Pinpoint the cell where the given text exists, returning its (X, Y) midpoint coordinate. 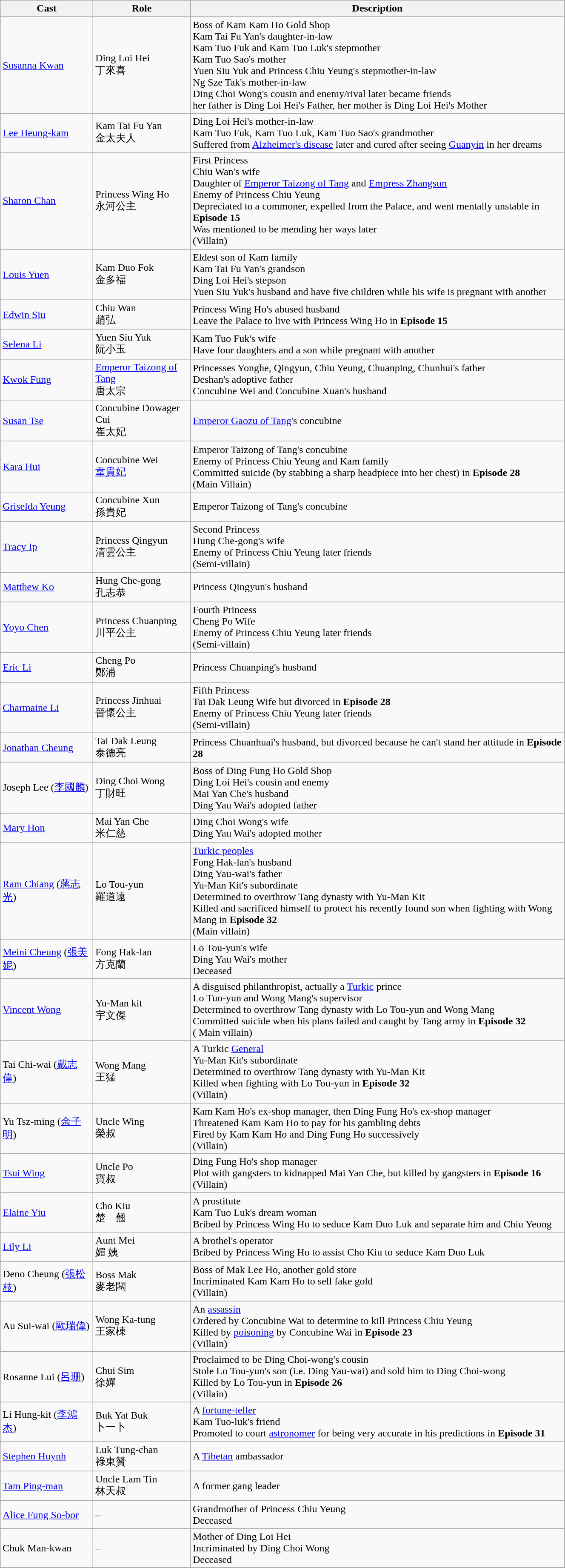
Lily Li (47, 1247)
Aunt Mei 媚 姨 (142, 1247)
Deno Cheung (張松枝) (47, 1281)
Uncle Wing 榮叔 (142, 1128)
Ding Choi Wong's wife Ding Yau Wai's adopted mother (377, 828)
Boss of Ding Fung Ho Gold Shop Ding Loi Hei's cousin and enemy Mai Yan Che's husband Ding Yau Wai's adopted father (377, 788)
Princess Qingyun's husband (377, 587)
A brothel's operator Bribed by Princess Wing Ho to assist Cho Kiu to seduce Kam Duo Luk (377, 1247)
Princesses Yonghe, Qingyun, Chiu Yeung, Chuanping, Chunhui's father Deshan's adoptive father Concubine Wei and Concubine Xuan's husband (377, 380)
Sharon Chan (47, 201)
Uncle Lam Tin 林天叔 (142, 1486)
Meini Cheung (張美妮) (47, 959)
Chiu Wan 趙弘 (142, 315)
Cho Kiu 楚 翹 (142, 1213)
Susan Tse (47, 421)
Edwin Siu (47, 315)
Yu Tsz-ming (余子明) (47, 1128)
An assassin Ordered by Concubine Wai to determine to kill Princess Chiu Yeung Killed by poisoning by Concubine Wai in Episode 23 (Villain) (377, 1327)
Fifth Princess Tai Dak Leung Wife but divorced in Episode 28 Enemy of Princess Chiu Yeung later friends (Semi-villain) (377, 708)
Princess Qingyun 清雲公主 (142, 547)
Tam Ping-man (47, 1486)
Cheng Po 鄭浦 (142, 668)
Stephen Huynh (47, 1456)
Jonathan Cheung (47, 748)
Lo Tou-yun 羅道遠 (142, 891)
Fourth Princess Cheng Po Wife Enemy of Princess Chiu Yeung later friends (Semi-villain) (377, 628)
Mary Hon (47, 828)
Rosanne Lui (呂珊) (47, 1377)
Princess Chuanhuai's husband, but divorced because he can't stand her attitude in Episode 28 (377, 748)
Emperor Taizong of Tang 唐太宗 (142, 380)
Concubine Wei 韋貴妃 (142, 467)
Princess Jinhuai 晉懷公主 (142, 708)
Tsui Wing (47, 1173)
Ding Loi Hei 丁來喜 (142, 65)
Susanna Kwan (47, 65)
Cast (47, 9)
A fortune-teller Kam Tuo-luk's friend Promoted to court astronomer for being very accurate in his predictions in Episode 31 (377, 1422)
Kam Tuo Fuk's wife Have four daughters and a son while pregnant with another (377, 344)
Selena Li (47, 344)
Vincent Wong (47, 1010)
Wong Ka-tung 王家棟 (142, 1327)
Lo Tou-yun's wife Ding Yau Wai's mother Deceased (377, 959)
Description (377, 9)
Lee Heung-kam (47, 133)
Chuk Man-kwan (47, 1548)
Boss of Mak Lee Ho, another gold store Incriminated Kam Kam Ho to sell fake gold (Villain) (377, 1281)
Yu-Man kit 宇文傑 (142, 1010)
Griselda Yeung (47, 507)
A former gang leader (377, 1486)
Wong Mang 王猛 (142, 1072)
Boss Mak 麥老闆 (142, 1281)
Charmaine Li (47, 708)
Fong Hak-lan 方克蘭 (142, 959)
Role (142, 9)
Buk Yat Buk 卜一卜 (142, 1422)
Hung Che-gong 孔志恭 (142, 587)
Concubine Xun 孫貴妃 (142, 507)
Tracy Ip (47, 547)
Elaine Yiu (47, 1213)
Kara Hui (47, 467)
Alice Fung So-bor (47, 1515)
Princess Wing Ho 永河公主 (142, 201)
Yoyo Chen (47, 628)
Grandmother of Princess Chiu Yeung Deceased (377, 1515)
Eric Li (47, 668)
Kam Duo Fok 金多福 (142, 274)
Princess Wing Ho's abused husband Leave the Palace to live with Princess Wing Ho in Episode 15 (377, 315)
Kam Tai Fu Yan 金太夫人 (142, 133)
Second Princess Hung Che-gong's wife Enemy of Princess Chiu Yeung later friends (Semi-villain) (377, 547)
Princess Chuanping's husband (377, 668)
Louis Yuen (47, 274)
Matthew Ko (47, 587)
A Tibetan ambassador (377, 1456)
Li Hung-kit (李鴻杰) (47, 1422)
Uncle Po 寶叔 (142, 1173)
Tai Chi-wai (戴志偉) (47, 1072)
Princess Chuanping 川平公主 (142, 628)
Mother of Ding Loi Hei Incriminated by Ding Choi Wong Deceased (377, 1548)
Chui Sim 徐嬋 (142, 1377)
Mai Yan Che 米仁慈 (142, 828)
A prostitute Kam Tuo Luk's dream woman Bribed by Princess Wing Ho to seduce Kam Duo Luk and separate him and Chiu Yeong (377, 1213)
Luk Tung-chan 祿東贊 (142, 1456)
Ding Choi Wong 丁財旺 (142, 788)
Yuen Siu Yuk 阮小玉 (142, 344)
Ding Fung Ho's shop manager Plot with gangsters to kidnapped Mai Yan Che, but killed by gangsters in Episode 16 (Villain) (377, 1173)
Concubine Dowager Cui 崔太妃 (142, 421)
Emperor Gaozu of Tang's concubine (377, 421)
Au Sui-wai (歐瑞偉) (47, 1327)
Emperor Taizong of Tang's concubine (377, 507)
Tai Dak Leung 泰德亮 (142, 748)
Joseph Lee (李國麟) (47, 788)
Kwok Fung (47, 380)
Ram Chiang (蔣志光) (47, 891)
